Detect which cell encompasses the target text, then output its [x, y] center coordinate. 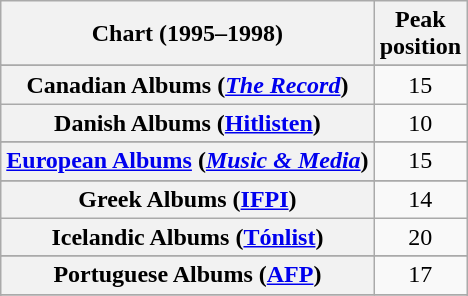
Peakposition [420, 34]
14 [420, 199]
Chart (1995–1998) [188, 34]
European Albums (Music & Media) [188, 161]
Canadian Albums (The Record) [188, 85]
10 [420, 123]
Icelandic Albums (Tónlist) [188, 237]
Portuguese Albums (AFP) [188, 275]
Greek Albums (IFPI) [188, 199]
17 [420, 275]
Danish Albums (Hitlisten) [188, 123]
20 [420, 237]
